Detect which cell encompasses the target text, then output its (X, Y) center coordinate. 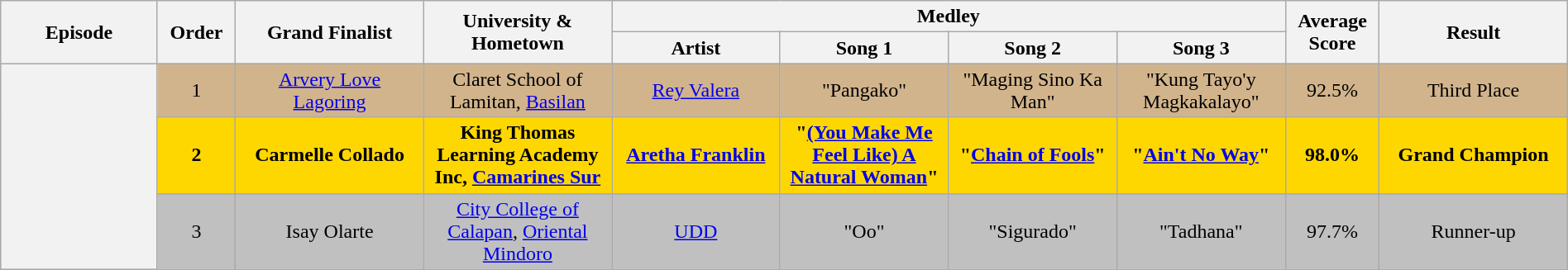
Song 2 (1033, 48)
2 (197, 155)
"Tadhana" (1201, 231)
UDD (696, 231)
"Chain of Fools" (1033, 155)
"(You Make Me Feel Like) A Natural Woman" (864, 155)
Aretha Franklin (696, 155)
Third Place (1474, 91)
Isay Olarte (329, 231)
Song 3 (1201, 48)
Order (197, 32)
3 (197, 231)
Medley (949, 17)
98.0% (1332, 155)
City College of Calapan, Oriental Mindoro (518, 231)
1 (197, 91)
"Pangako" (864, 91)
Artist (696, 48)
Claret School of Lamitan, Basilan (518, 91)
Song 1 (864, 48)
"Ain't No Way" (1201, 155)
Arvery Love Lagoring (329, 91)
"Oo" (864, 231)
92.5% (1332, 91)
University & Hometown (518, 32)
King Thomas Learning Academy Inc, Camarines Sur (518, 155)
97.7% (1332, 231)
Carmelle Collado (329, 155)
"Sigurado" (1033, 231)
Rey Valera (696, 91)
Grand Finalist (329, 32)
"Kung Tayo'y Magkakalayo" (1201, 91)
Average Score (1332, 32)
Result (1474, 32)
Runner-up (1474, 231)
Grand Champion (1474, 155)
Episode (79, 32)
"Maging Sino Ka Man" (1033, 91)
